Locate the cell with the specified text and output its (X, Y) center coordinate. 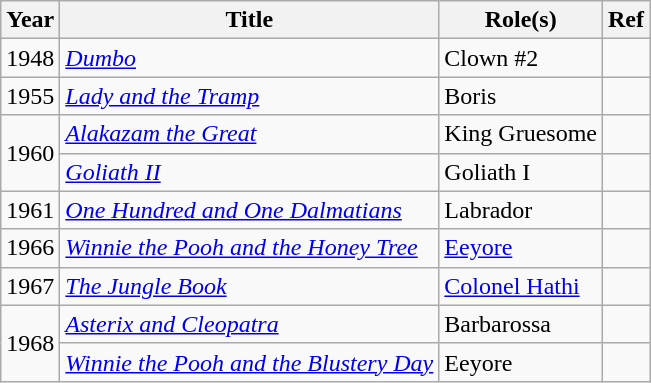
1948 (30, 58)
Goliath I (521, 172)
Colonel Hathi (521, 286)
1966 (30, 248)
Boris (521, 96)
1967 (30, 286)
The Jungle Book (250, 286)
King Gruesome (521, 134)
Year (30, 20)
Clown #2 (521, 58)
Asterix and Cleopatra (250, 324)
Barbarossa (521, 324)
Lady and the Tramp (250, 96)
Dumbo (250, 58)
Goliath II (250, 172)
Ref (626, 20)
Winnie the Pooh and the Blustery Day (250, 362)
Labrador (521, 210)
Title (250, 20)
1968 (30, 343)
One Hundred and One Dalmatians (250, 210)
1961 (30, 210)
Alakazam the Great (250, 134)
1960 (30, 153)
Role(s) (521, 20)
1955 (30, 96)
Winnie the Pooh and the Honey Tree (250, 248)
